For the text-containing cell, return its midpoint in [X, Y] coordinate format. 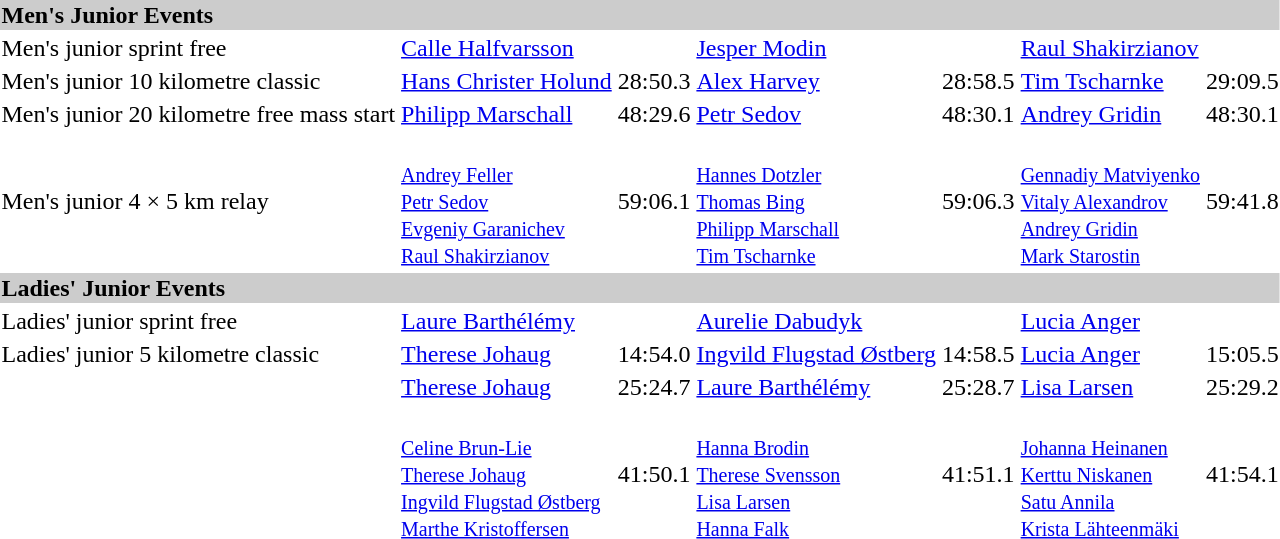
Alex Harvey [816, 81]
28:58.5 [978, 81]
Gennadiy MatviyenkoVitaly AlexandrovAndrey GridinMark Starostin [1110, 201]
29:09.5 [1242, 81]
Tim Tscharnke [1110, 81]
Ladies' junior sprint free [198, 321]
Ladies' junior 5 kilometre classic [198, 354]
25:28.7 [978, 387]
Hans Christer Holund [507, 81]
Philipp Marschall [507, 114]
Men's Junior Events [640, 15]
48:29.6 [654, 114]
25:24.7 [654, 387]
Ingvild Flugstad Østberg [816, 354]
Petr Sedov [816, 114]
28:50.3 [654, 81]
Ladies' Junior Events [640, 288]
14:58.5 [978, 354]
59:41.8 [1242, 201]
Andrey FellerPetr SedovEvgeniy GaranichevRaul Shakirzianov [507, 201]
25:29.2 [1242, 387]
59:06.3 [978, 201]
Men's junior 20 kilometre free mass start [198, 114]
Raul Shakirzianov [1110, 48]
Hannes DotzlerThomas BingPhilipp MarschallTim Tscharnke [816, 201]
Jesper Modin [816, 48]
Andrey Gridin [1110, 114]
Calle Halfvarsson [507, 48]
Men's junior sprint free [198, 48]
59:06.1 [654, 201]
Men's junior 4 × 5 km relay [198, 201]
Lisa Larsen [1110, 387]
Aurelie Dabudyk [816, 321]
15:05.5 [1242, 354]
Men's junior 10 kilometre classic [198, 81]
14:54.0 [654, 354]
